Find where the given text appears and provide that cell's center as [X, Y] coordinate. 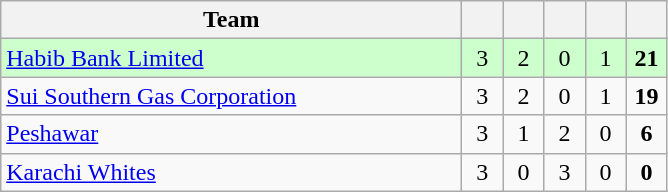
Karachi Whites [232, 172]
Sui Southern Gas Corporation [232, 96]
19 [646, 96]
Habib Bank Limited [232, 58]
Peshawar [232, 134]
6 [646, 134]
Team [232, 20]
21 [646, 58]
